Pinpoint the cell where the given text exists, returning its (x, y) midpoint coordinate. 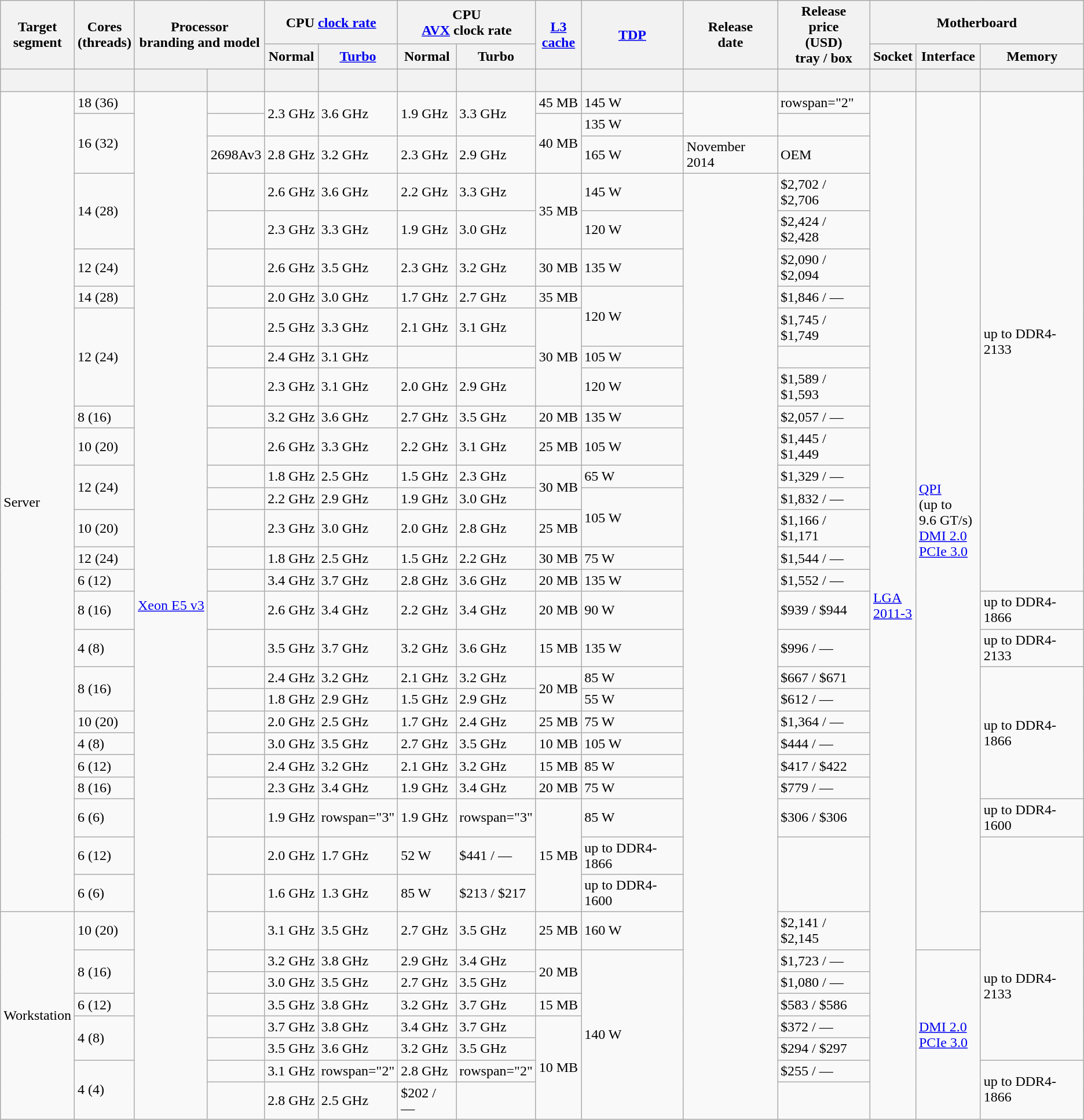
Server (38, 502)
Xeon E5 v3 (171, 606)
Processorbranding and model (199, 35)
$1,832 / — (824, 499)
140 W (632, 1034)
Memory (1032, 57)
165 W (632, 154)
$612 / — (824, 700)
DMI 2.0PCIe 3.0 (948, 1034)
16 (32) (105, 144)
Cores(threads) (105, 35)
$1,544 / — (824, 558)
2698Av3 (236, 154)
$306 / $306 (824, 818)
CPU clock rate (331, 22)
$1,329 / — (824, 477)
1.3 GHz (358, 893)
$1,364 / — (824, 722)
55 W (632, 700)
Releaseprice(USD)tray / box (824, 35)
52 W (427, 855)
$1,552 / — (824, 580)
$779 / — (824, 788)
$2,057 / — (824, 416)
$667 / $671 (824, 678)
$202 / — (427, 1100)
$2,141 / $2,145 (824, 931)
L3cache (558, 35)
$1,723 / — (824, 961)
$1,589 / $1,593 (824, 387)
$441 / — (496, 855)
$294 / $297 (824, 1049)
$939 / $944 (824, 610)
$372 / — (824, 1027)
QPI (up to9.6 GT/s)DMI 2.0PCIe 3.0 (948, 521)
$2,424 / $2,428 (824, 229)
160 W (632, 931)
$1,166 / $1,171 (824, 528)
OEM (824, 154)
LGA2011-3 (893, 606)
$417 / $422 (824, 766)
1.6 GHz (291, 893)
TDP (632, 35)
Releasedate (730, 35)
November 2014 (730, 154)
$583 / $586 (824, 1005)
$996 / — (824, 647)
45 MB (558, 103)
Socket (893, 57)
$2,090 / $2,094 (824, 268)
$255 / — (824, 1071)
CPUAVX clock rate (467, 22)
90 W (632, 610)
40 MB (558, 144)
4 (4) (105, 1090)
18 (36) (105, 103)
65 W (632, 477)
$444 / — (824, 744)
Motherboard (976, 22)
$1,745 / $1,749 (824, 327)
Workstation (38, 1016)
$2,702 / $2,706 (824, 192)
Targetsegment (38, 35)
Interface (948, 57)
$1,846 / — (824, 297)
$213 / $217 (496, 893)
$1,445 / $1,449 (824, 447)
$1,080 / — (824, 983)
